Determine the [X, Y] coordinate at the center of the cell enclosing the given text.  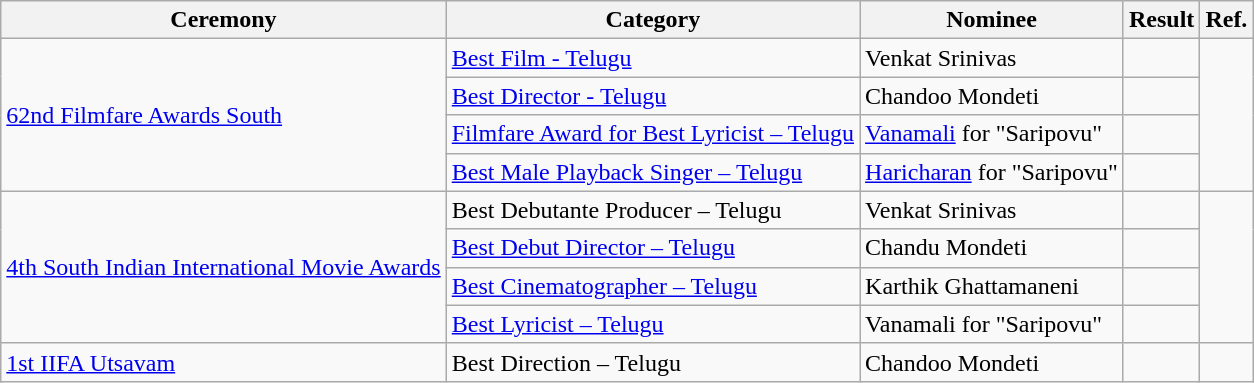
Best Lyricist – Telugu [652, 324]
Best Director - Telugu [652, 96]
Best Direction – Telugu [652, 362]
Ref. [1226, 20]
Ceremony [224, 20]
1st IIFA Utsavam [224, 362]
Best Male Playback Singer – Telugu [652, 172]
Karthik Ghattamaneni [992, 286]
Best Debut Director – Telugu [652, 248]
Haricharan for "Saripovu" [992, 172]
62nd Filmfare Awards South [224, 115]
Category [652, 20]
Best Film - Telugu [652, 58]
Best Cinematographer – Telugu [652, 286]
Result [1161, 20]
4th South Indian International Movie Awards [224, 267]
Best Debutante Producer – Telugu [652, 210]
Filmfare Award for Best Lyricist – Telugu [652, 134]
Chandu Mondeti [992, 248]
Nominee [992, 20]
